Locate the cell with the specified text and output its (x, y) center coordinate. 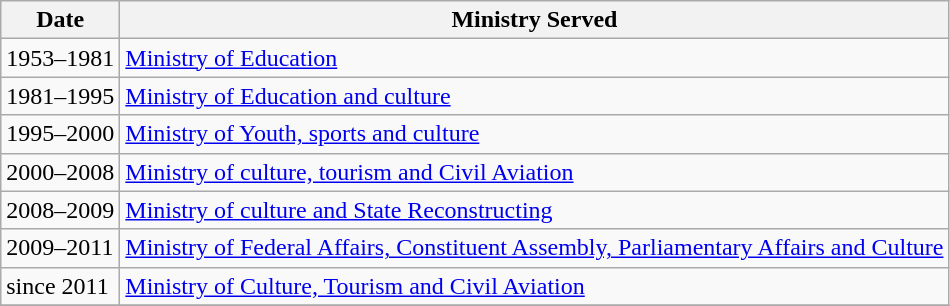
since 2011 (60, 286)
1995–2000 (60, 134)
2000–2008 (60, 172)
Ministry Served (534, 20)
Ministry of Youth, sports and culture (534, 134)
2009–2011 (60, 248)
1981–1995 (60, 96)
Ministry of culture, tourism and Civil Aviation (534, 172)
Ministry of Culture, Tourism and Civil Aviation (534, 286)
Ministry of culture and State Reconstructing (534, 210)
Date (60, 20)
Ministry of Federal Affairs, Constituent Assembly, Parliamentary Affairs and Culture (534, 248)
Ministry of Education (534, 58)
2008–2009 (60, 210)
1953–1981 (60, 58)
Ministry of Education and culture (534, 96)
